For the text-containing cell, return its midpoint in [X, Y] coordinate format. 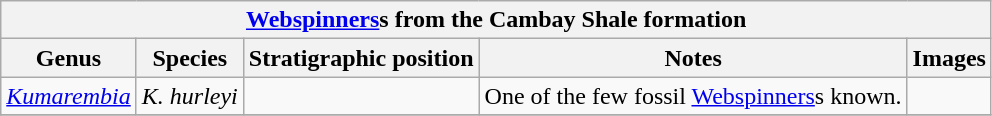
Stratigraphic position [361, 58]
Species [190, 58]
K. hurleyi [190, 96]
Genus [69, 58]
Notes [693, 58]
Webspinnerss from the Cambay Shale formation [496, 20]
Images [949, 58]
One of the few fossil Webspinnerss known. [693, 96]
Kumarembia [69, 96]
